Extract the [x, y] coordinate from the center of the cell holding the provided text.  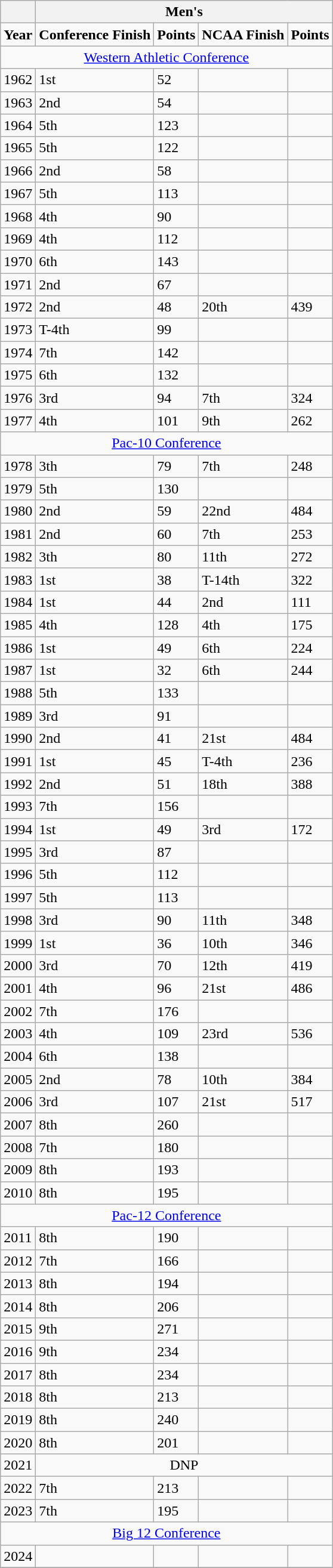
1977 [18, 421]
1998 [18, 920]
2019 [18, 1420]
80 [177, 557]
107 [177, 1102]
1981 [18, 534]
60 [177, 534]
52 [177, 80]
1969 [18, 239]
1978 [18, 466]
2013 [18, 1283]
1990 [18, 739]
2023 [18, 1511]
1968 [18, 216]
1988 [18, 693]
1997 [18, 897]
1994 [18, 829]
346 [310, 943]
1991 [18, 761]
1982 [18, 557]
388 [310, 784]
240 [177, 1420]
130 [177, 489]
1962 [18, 80]
Conference Finish [95, 35]
96 [177, 988]
1980 [18, 511]
253 [310, 534]
1965 [18, 148]
2010 [18, 1193]
190 [177, 1238]
1974 [18, 353]
348 [310, 920]
2020 [18, 1443]
2014 [18, 1306]
322 [310, 579]
41 [177, 739]
2007 [18, 1125]
384 [310, 1079]
271 [177, 1329]
2015 [18, 1329]
272 [310, 557]
36 [177, 943]
T-14th [243, 579]
18th [243, 784]
1983 [18, 579]
194 [177, 1283]
Pac-12 Conference [166, 1215]
2024 [18, 1556]
156 [177, 807]
1987 [18, 671]
51 [177, 784]
2018 [18, 1397]
1999 [18, 943]
133 [177, 693]
1976 [18, 398]
2000 [18, 965]
176 [177, 1011]
101 [177, 421]
2017 [18, 1374]
12th [243, 965]
38 [177, 579]
2006 [18, 1102]
99 [177, 330]
132 [177, 375]
2016 [18, 1351]
70 [177, 965]
Pac-10 Conference [166, 443]
2012 [18, 1261]
1972 [18, 307]
1971 [18, 285]
1967 [18, 193]
45 [177, 761]
1979 [18, 489]
Men's [184, 12]
1995 [18, 852]
2003 [18, 1034]
2002 [18, 1011]
419 [310, 965]
2021 [18, 1465]
128 [177, 625]
2022 [18, 1488]
1985 [18, 625]
1986 [18, 647]
1975 [18, 375]
244 [310, 671]
54 [177, 103]
1964 [18, 125]
1970 [18, 261]
248 [310, 466]
1966 [18, 171]
1996 [18, 875]
22nd [243, 511]
2004 [18, 1057]
78 [177, 1079]
59 [177, 511]
201 [177, 1443]
58 [177, 171]
87 [177, 852]
206 [177, 1306]
48 [177, 307]
20th [243, 307]
260 [177, 1125]
2009 [18, 1170]
44 [177, 602]
1992 [18, 784]
Big 12 Conference [166, 1533]
Western Athletic Conference [166, 57]
NCAA Finish [243, 35]
1963 [18, 103]
23rd [243, 1034]
172 [310, 829]
122 [177, 148]
166 [177, 1261]
1973 [18, 330]
67 [177, 285]
109 [177, 1034]
517 [310, 1102]
Year [18, 35]
224 [310, 647]
123 [177, 125]
236 [310, 761]
1984 [18, 602]
111 [310, 602]
1993 [18, 807]
138 [177, 1057]
32 [177, 671]
2001 [18, 988]
536 [310, 1034]
1989 [18, 716]
91 [177, 716]
175 [310, 625]
94 [177, 398]
2005 [18, 1079]
324 [310, 398]
262 [310, 421]
DNP [184, 1465]
193 [177, 1170]
486 [310, 988]
439 [310, 307]
79 [177, 466]
142 [177, 353]
143 [177, 261]
2008 [18, 1147]
2011 [18, 1238]
180 [177, 1147]
